For the text-containing cell, return its midpoint in [x, y] coordinate format. 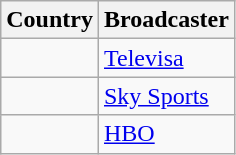
HBO [166, 134]
Broadcaster [166, 20]
Sky Sports [166, 96]
Country [50, 20]
Televisa [166, 58]
